Capture the cell that displays the provided text and extract its (X, Y) central coordinate. 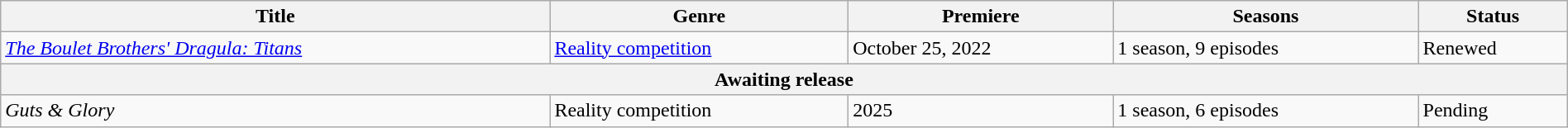
1 season, 9 episodes (1265, 48)
Renewed (1493, 48)
Pending (1493, 111)
1 season, 6 episodes (1265, 111)
Guts & Glory (275, 111)
Awaiting release (784, 79)
2025 (981, 111)
Title (275, 17)
Status (1493, 17)
Seasons (1265, 17)
Premiere (981, 17)
The Boulet Brothers' Dragula: Titans (275, 48)
October 25, 2022 (981, 48)
Genre (700, 17)
